For the text-containing cell, return its midpoint in (x, y) coordinate format. 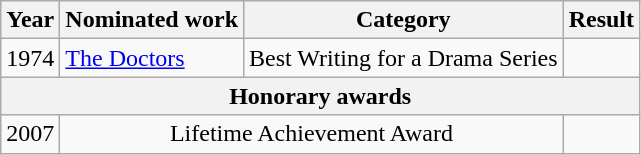
2007 (30, 134)
The Doctors (152, 58)
Year (30, 20)
Best Writing for a Drama Series (404, 58)
Result (601, 20)
Nominated work (152, 20)
1974 (30, 58)
Honorary awards (320, 96)
Lifetime Achievement Award (312, 134)
Category (404, 20)
